For the text-containing cell, return its midpoint in [X, Y] coordinate format. 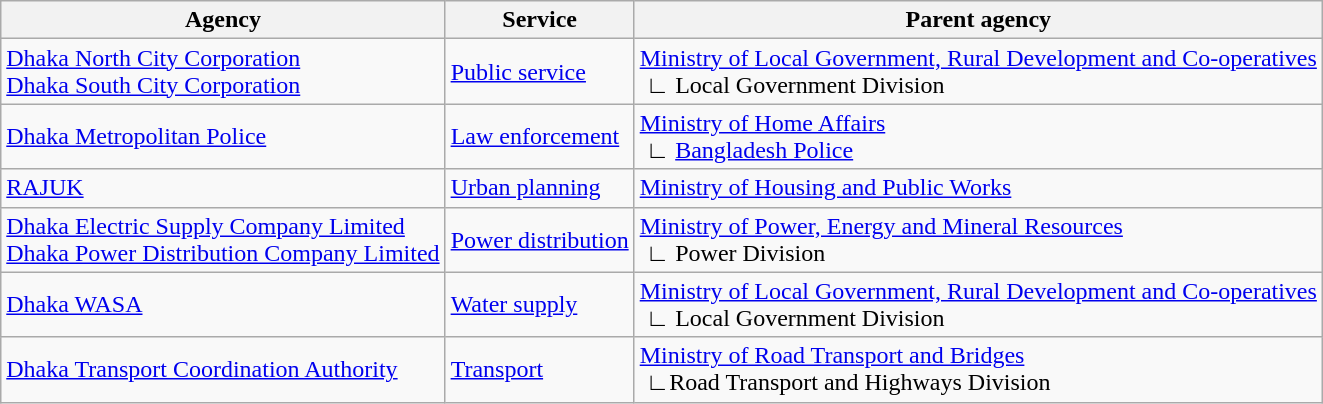
Ministry of Road Transport and Bridges ∟Road Transport and Highways Division [978, 370]
Law enforcement [540, 136]
Service [540, 20]
Dhaka Metropolitan Police [223, 136]
Ministry of Power, Energy and Mineral Resources ∟ Power Division [978, 240]
Dhaka North City CorporationDhaka South City Corporation [223, 72]
Public service [540, 72]
Power distribution [540, 240]
Parent agency [978, 20]
RAJUK [223, 188]
Dhaka WASA [223, 304]
Agency [223, 20]
Ministry of Housing and Public Works [978, 188]
Water supply [540, 304]
Ministry of Home Affairs ∟ Bangladesh Police [978, 136]
Dhaka Transport Coordination Authority [223, 370]
Transport [540, 370]
Dhaka Electric Supply Company LimitedDhaka Power Distribution Company Limited [223, 240]
Urban planning [540, 188]
